Scan for the cell matching the given text and deliver its (X, Y) coordinate at center. 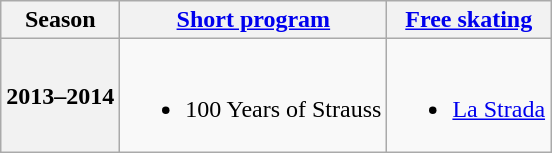
Season (60, 20)
Short program (254, 20)
Free skating (469, 20)
2013–2014 (60, 96)
100 Years of Strauss (254, 96)
La Strada (469, 96)
